Scan for the cell matching the given text and deliver its [X, Y] coordinate at center. 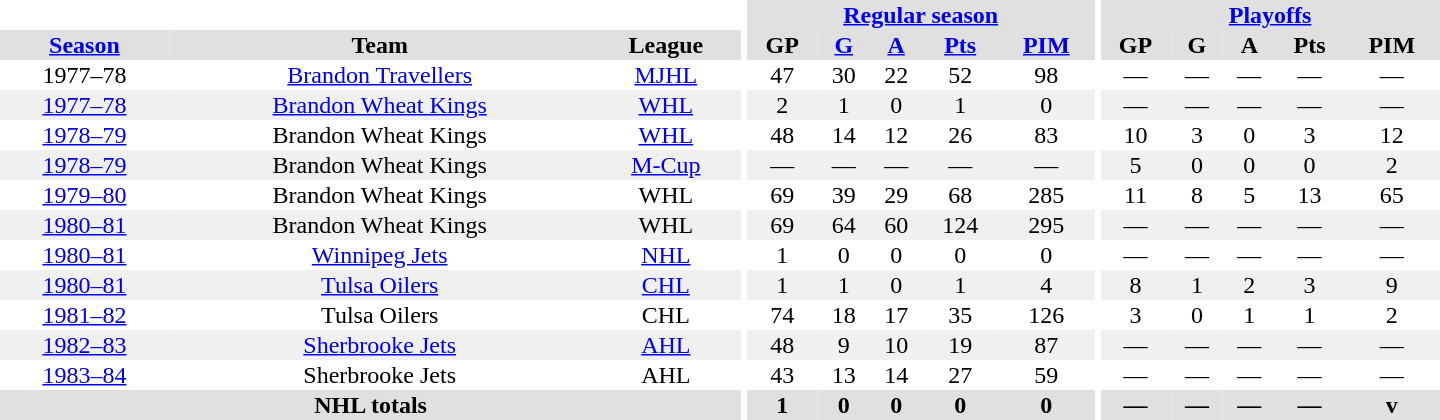
1982–83 [84, 345]
29 [896, 195]
1983–84 [84, 375]
52 [960, 75]
124 [960, 225]
M-Cup [666, 165]
Brandon Travellers [380, 75]
4 [1046, 285]
35 [960, 315]
43 [782, 375]
1981–82 [84, 315]
83 [1046, 135]
MJHL [666, 75]
v [1392, 405]
Winnipeg Jets [380, 255]
18 [844, 315]
NHL [666, 255]
Season [84, 45]
11 [1135, 195]
74 [782, 315]
Team [380, 45]
League [666, 45]
59 [1046, 375]
60 [896, 225]
39 [844, 195]
47 [782, 75]
Playoffs [1270, 15]
26 [960, 135]
295 [1046, 225]
1979–80 [84, 195]
68 [960, 195]
98 [1046, 75]
64 [844, 225]
22 [896, 75]
27 [960, 375]
17 [896, 315]
Regular season [920, 15]
87 [1046, 345]
19 [960, 345]
30 [844, 75]
NHL totals [370, 405]
285 [1046, 195]
126 [1046, 315]
65 [1392, 195]
